Find where the given text appears and provide that cell's center as [x, y] coordinate. 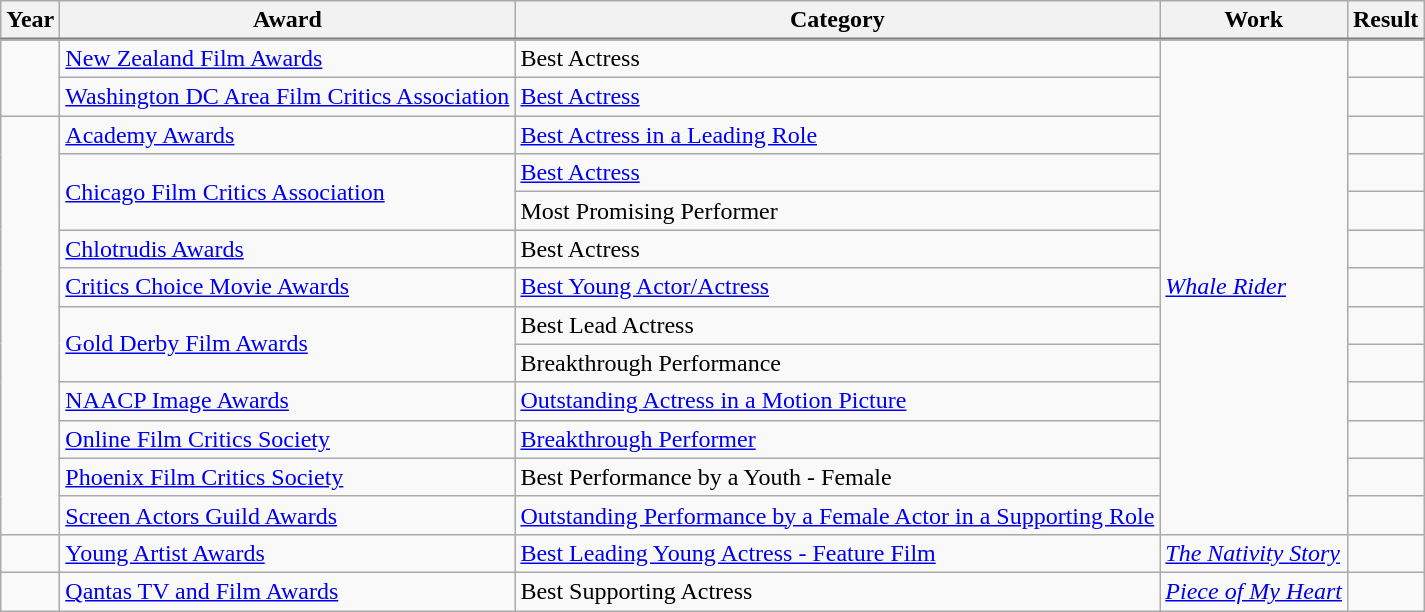
Chlotrudis Awards [288, 249]
Chicago Film Critics Association [288, 192]
Best Lead Actress [838, 325]
Phoenix Film Critics Society [288, 477]
New Zealand Film Awards [288, 59]
Whale Rider [1254, 288]
Work [1254, 20]
Best Supporting Actress [838, 591]
Breakthrough Performance [838, 363]
Online Film Critics Society [288, 439]
Washington DC Area Film Critics Association [288, 97]
Critics Choice Movie Awards [288, 287]
Best Actress in a Leading Role [838, 135]
Category [838, 20]
Outstanding Performance by a Female Actor in a Supporting Role [838, 515]
The Nativity Story [1254, 553]
Result [1385, 20]
Award [288, 20]
Academy Awards [288, 135]
Screen Actors Guild Awards [288, 515]
Year [30, 20]
Best Young Actor/Actress [838, 287]
Gold Derby Film Awards [288, 344]
Young Artist Awards [288, 553]
NAACP Image Awards [288, 401]
Best Performance by a Youth - Female [838, 477]
Most Promising Performer [838, 211]
Outstanding Actress in a Motion Picture [838, 401]
Qantas TV and Film Awards [288, 591]
Breakthrough Performer [838, 439]
Best Leading Young Actress - Feature Film [838, 553]
Piece of My Heart [1254, 591]
